For the text-containing cell, return its midpoint in [X, Y] coordinate format. 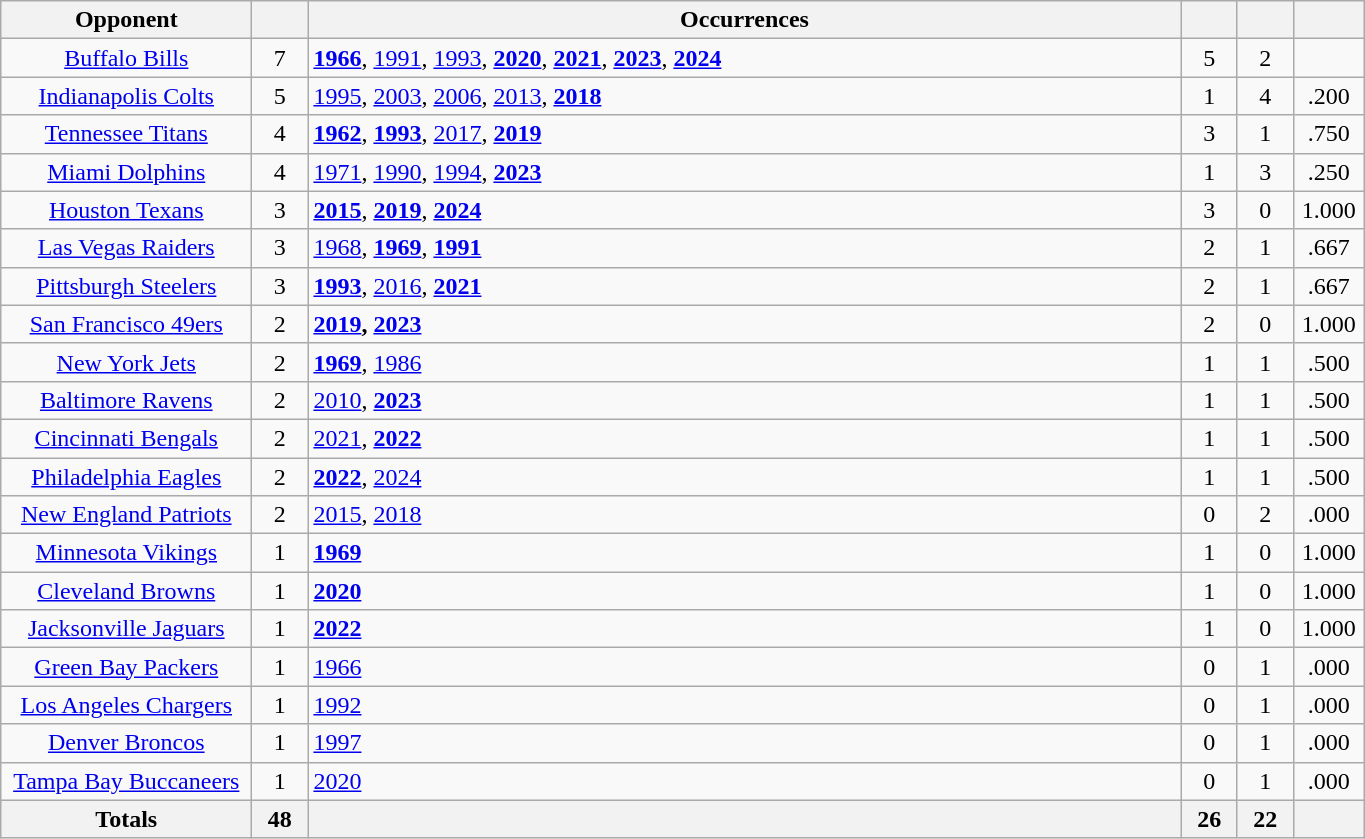
Houston Texans [126, 210]
Las Vegas Raiders [126, 248]
2022, 2024 [744, 477]
.250 [1328, 172]
Miami Dolphins [126, 172]
Indianapolis Colts [126, 96]
1962, 1993, 2017, 2019 [744, 134]
Occurrences [744, 20]
San Francisco 49ers [126, 324]
26 [1209, 819]
Opponent [126, 20]
Los Angeles Chargers [126, 705]
22 [1265, 819]
2015, 2018 [744, 515]
New England Patriots [126, 515]
1997 [744, 743]
1969 [744, 553]
Pittsburgh Steelers [126, 286]
Tennessee Titans [126, 134]
Buffalo Bills [126, 58]
1992 [744, 705]
2010, 2023 [744, 400]
1968, 1969, 1991 [744, 248]
Green Bay Packers [126, 667]
1966 [744, 667]
Philadelphia Eagles [126, 477]
1966, 1991, 1993, 2020, 2021, 2023, 2024 [744, 58]
2021, 2022 [744, 438]
1969, 1986 [744, 362]
.750 [1328, 134]
New York Jets [126, 362]
Cincinnati Bengals [126, 438]
Cleveland Browns [126, 591]
2022 [744, 629]
Baltimore Ravens [126, 400]
48 [280, 819]
Denver Broncos [126, 743]
2019, 2023 [744, 324]
7 [280, 58]
Jacksonville Jaguars [126, 629]
Minnesota Vikings [126, 553]
2015, 2019, 2024 [744, 210]
1995, 2003, 2006, 2013, 2018 [744, 96]
.200 [1328, 96]
Totals [126, 819]
1993, 2016, 2021 [744, 286]
Tampa Bay Buccaneers [126, 781]
1971, 1990, 1994, 2023 [744, 172]
